Return [X, Y] of the center of cell containing provided text 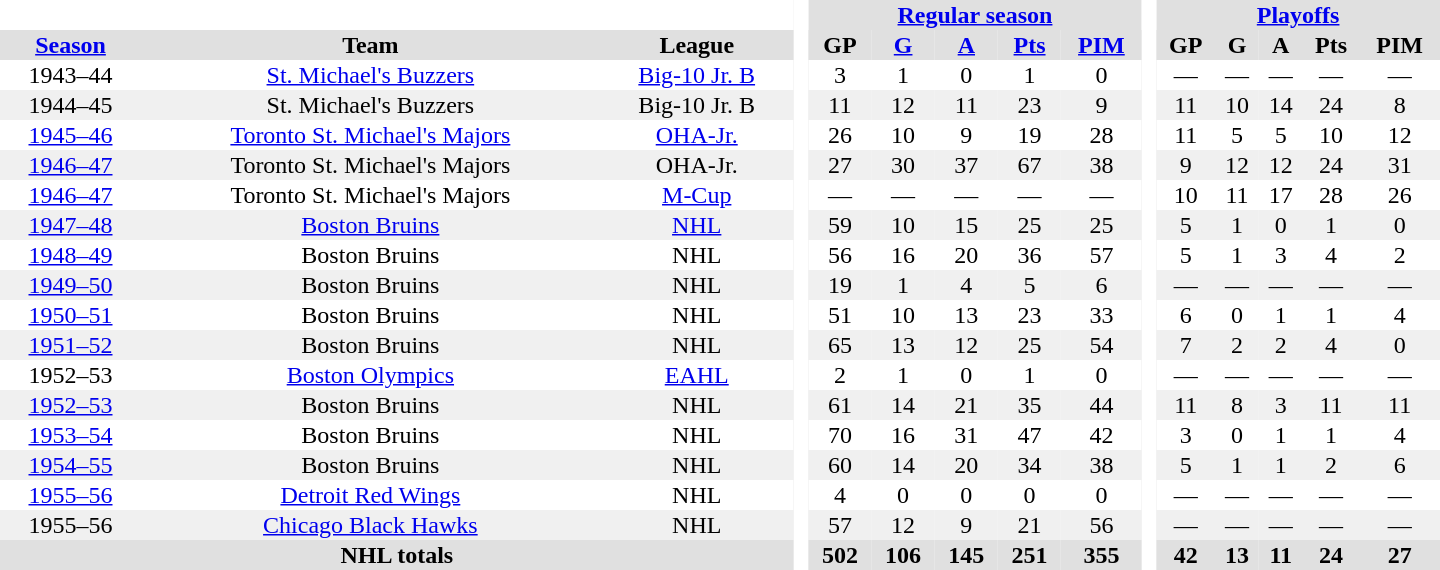
Playoffs [1298, 15]
60 [840, 465]
NHL totals [397, 555]
1950–51 [70, 315]
33 [1102, 315]
251 [1030, 555]
59 [840, 225]
1944–45 [70, 105]
Boston Olympics [370, 375]
502 [840, 555]
65 [840, 345]
Team [370, 45]
145 [966, 555]
30 [904, 165]
54 [1102, 345]
36 [1030, 255]
League [697, 45]
7 [1186, 345]
106 [904, 555]
1943–44 [70, 75]
51 [840, 315]
47 [1030, 435]
Detroit Red Wings [370, 495]
70 [840, 435]
1953–54 [70, 435]
1948–49 [70, 255]
EAHL [697, 375]
67 [1030, 165]
37 [966, 165]
17 [1281, 195]
1945–46 [70, 135]
34 [1030, 465]
355 [1102, 555]
1954–55 [70, 465]
1947–48 [70, 225]
1951–52 [70, 345]
Regular season [974, 15]
Chicago Black Hawks [370, 525]
M-Cup [697, 195]
1949–50 [70, 285]
44 [1102, 405]
15 [966, 225]
61 [840, 405]
Season [70, 45]
35 [1030, 405]
